Output the (x, y) coordinate of the center of the cell containing the given text.  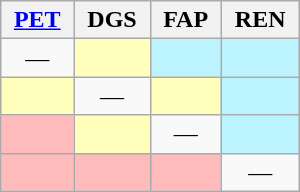
FAP (186, 20)
REN (260, 20)
PET (38, 20)
DGS (112, 20)
